Locate the cell with the specified text and output its (X, Y) center coordinate. 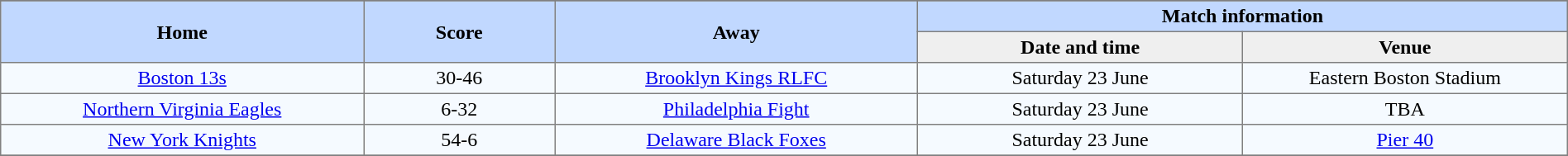
Boston 13s (182, 78)
Venue (1404, 47)
Score (460, 31)
TBA (1404, 109)
Brooklyn Kings RLFC (736, 78)
Northern Virginia Eagles (182, 109)
Delaware Black Foxes (736, 140)
6-32 (460, 109)
Match information (1243, 17)
Philadelphia Fight (736, 109)
54-6 (460, 140)
Pier 40 (1404, 140)
Home (182, 31)
30-46 (460, 78)
New York Knights (182, 140)
Date and time (1080, 47)
Eastern Boston Stadium (1404, 78)
Away (736, 31)
